Output the (x, y) coordinate of the center of the cell containing the given text.  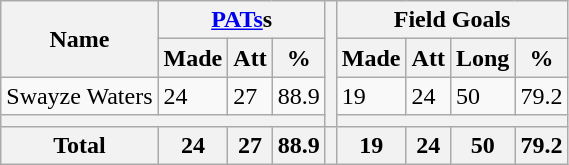
PATss (242, 20)
Name (80, 39)
Long (482, 58)
Field Goals (452, 20)
Total (80, 145)
Swayze Waters (80, 96)
